Determine the (x, y) coordinate at the center of the cell enclosing the given text.  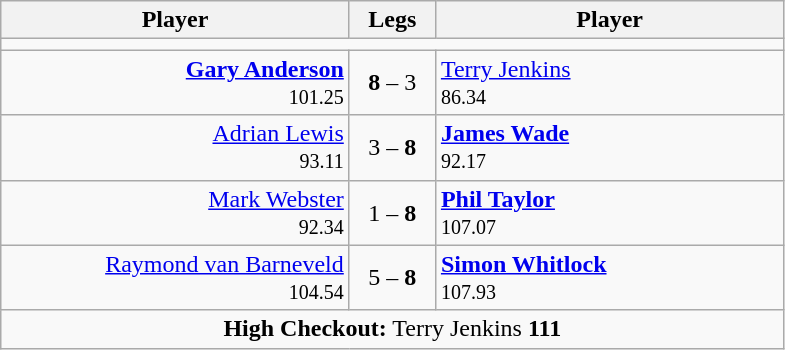
3 – 8 (392, 148)
8 – 3 (392, 82)
Simon Whitlock 107.93 (610, 278)
Legs (392, 20)
James Wade 92.17 (610, 148)
1 – 8 (392, 212)
High Checkout: Terry Jenkins 111 (392, 329)
Adrian Lewis 93.11 (176, 148)
Mark Webster 92.34 (176, 212)
Phil Taylor 107.07 (610, 212)
5 – 8 (392, 278)
Gary Anderson 101.25 (176, 82)
Terry Jenkins 86.34 (610, 82)
Raymond van Barneveld 104.54 (176, 278)
